Extract the (x, y) coordinate from the center of the cell holding the provided text.  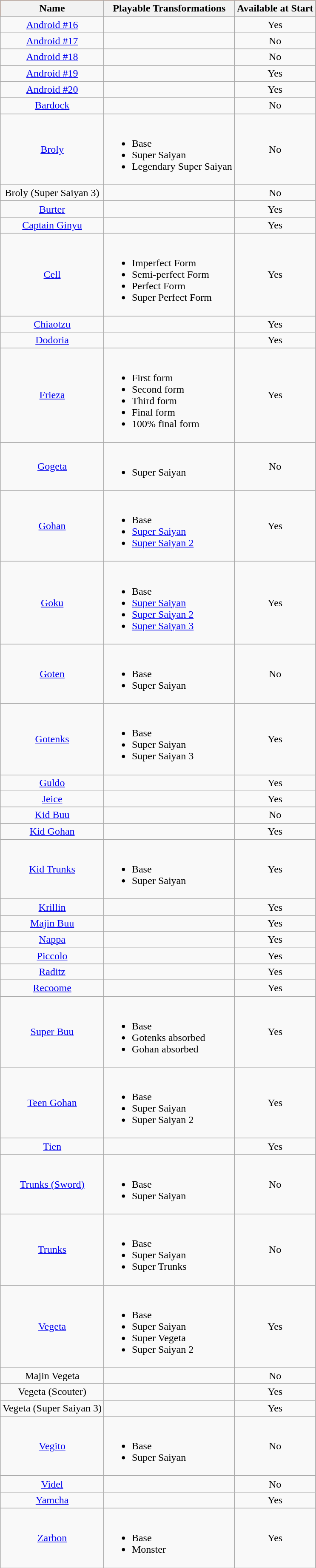
Gogeta (52, 466)
Available at Start (275, 9)
Gotenks (52, 739)
Captain Ginyu (52, 225)
Android #19 (52, 73)
BaseSuper SaiyanSuper Trunks (169, 1250)
Kid Gohan (52, 831)
Trunks (Sword) (52, 1184)
Vegeta (Scouter) (52, 1392)
Trunks (52, 1250)
Super Buu (52, 1032)
Kid Trunks (52, 869)
Recoome (52, 988)
Guldo (52, 783)
BaseSuper SaiyanLegendary Super Saiyan (169, 149)
Piccolo (52, 956)
BaseSuper SaiyanSuper Saiyan 3 (169, 739)
Videl (52, 1484)
BaseMonster (169, 1538)
Super Saiyan (169, 466)
BaseSuper SaiyanSuper Saiyan 2Super Saiyan 3 (169, 603)
Bardock (52, 105)
Android #20 (52, 89)
Majin Buu (52, 923)
Goten (52, 674)
Jeice (52, 799)
Broly (52, 149)
BaseGotenks absorbedGohan absorbed (169, 1032)
Raditz (52, 972)
Gohan (52, 526)
Android #18 (52, 57)
Android #17 (52, 41)
Kid Buu (52, 815)
Burter (52, 209)
Playable Transformations (169, 9)
Vegeta (Super Saiyan 3) (52, 1408)
Vegito (52, 1446)
Tien (52, 1146)
Frieza (52, 396)
Chiaotzu (52, 324)
Yamcha (52, 1500)
Cell (52, 274)
Goku (52, 603)
Android #16 (52, 25)
Broly (Super Saiyan 3) (52, 193)
First formSecond formThird formFinal form100% final form (169, 396)
Imperfect FormSemi-perfect FormPerfect FormSuper Perfect Form (169, 274)
Zarbon (52, 1538)
Krillin (52, 907)
Dodoria (52, 340)
BaseSuper SaiyanSuper VegetaSuper Saiyan 2 (169, 1326)
Name (52, 9)
Nappa (52, 939)
Vegeta (52, 1326)
Majin Vegeta (52, 1376)
Teen Gohan (52, 1103)
